Determine the (X, Y) coordinate at the center of the cell enclosing the given text.  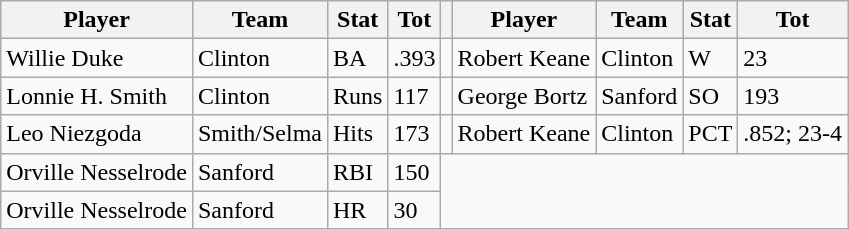
Smith/Selma (260, 134)
150 (414, 172)
RBI (357, 172)
30 (414, 210)
.393 (414, 58)
117 (414, 96)
Runs (357, 96)
HR (357, 210)
BA (357, 58)
George Bortz (524, 96)
SO (710, 96)
Lonnie H. Smith (97, 96)
.852; 23-4 (793, 134)
23 (793, 58)
Willie Duke (97, 58)
W (710, 58)
173 (414, 134)
PCT (710, 134)
Leo Niezgoda (97, 134)
193 (793, 96)
Hits (357, 134)
